Output the (x, y) coordinate of the center of the cell containing the given text.  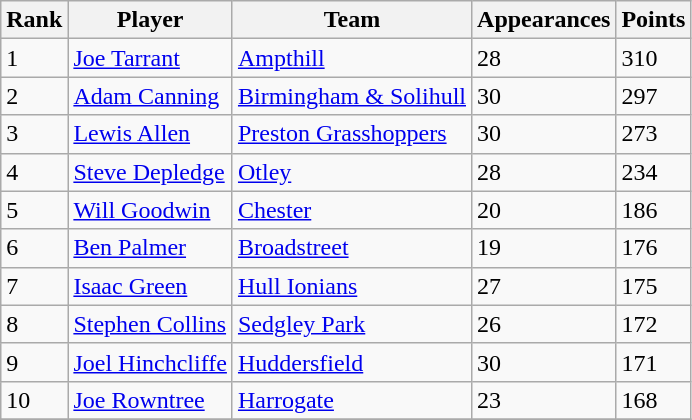
Joel Hinchcliffe (150, 362)
Lewis Allen (150, 134)
Chester (352, 210)
9 (34, 362)
Harrogate (352, 400)
Huddersfield (352, 362)
Points (654, 20)
Joe Rowntree (150, 400)
Ampthill (352, 58)
Appearances (544, 20)
Team (352, 20)
Broadstreet (352, 248)
Hull Ionians (352, 286)
176 (654, 248)
186 (654, 210)
Sedgley Park (352, 324)
310 (654, 58)
Steve Depledge (150, 172)
Joe Tarrant (150, 58)
Birmingham & Solihull (352, 96)
168 (654, 400)
234 (654, 172)
Adam Canning (150, 96)
10 (34, 400)
1 (34, 58)
Isaac Green (150, 286)
6 (34, 248)
Stephen Collins (150, 324)
273 (654, 134)
19 (544, 248)
3 (34, 134)
Rank (34, 20)
7 (34, 286)
171 (654, 362)
Will Goodwin (150, 210)
23 (544, 400)
Preston Grasshoppers (352, 134)
20 (544, 210)
8 (34, 324)
Ben Palmer (150, 248)
175 (654, 286)
26 (544, 324)
172 (654, 324)
4 (34, 172)
5 (34, 210)
Player (150, 20)
Otley (352, 172)
2 (34, 96)
27 (544, 286)
297 (654, 96)
